Determine the [x, y] coordinate at the center of the cell enclosing the given text.  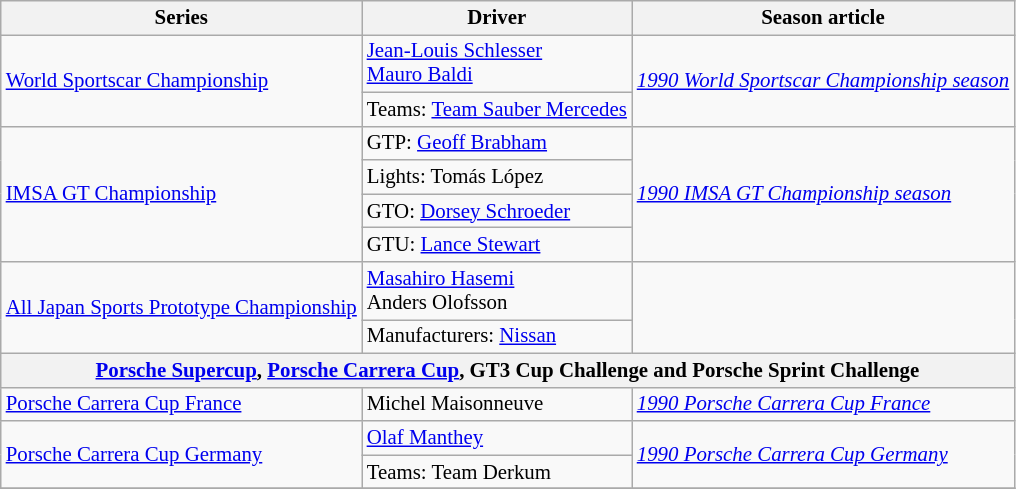
Michel Maisonneuve [497, 404]
Teams: Team Derkum [497, 472]
Jean-Louis Schlesser Mauro Baldi [497, 63]
Olaf Manthey [497, 438]
GTP: Geoff Brabham [497, 143]
1990 World Sportscar Championship season [823, 80]
Driver [497, 18]
Series [182, 18]
Porsche Carrera Cup France [182, 404]
1990 Porsche Carrera Cup Germany [823, 455]
1990 Porsche Carrera Cup France [823, 404]
Season article [823, 18]
1990 IMSA GT Championship season [823, 194]
GTU: Lance Stewart [497, 245]
Porsche Supercup, Porsche Carrera Cup, GT3 Cup Challenge and Porsche Sprint Challenge [508, 370]
Lights: Tomás López [497, 177]
Porsche Carrera Cup Germany [182, 455]
World Sportscar Championship [182, 80]
GTO: Dorsey Schroeder [497, 211]
Manufacturers: Nissan [497, 336]
IMSA GT Championship [182, 194]
Masahiro Hasemi Anders Olofsson [497, 291]
Teams: Team Sauber Mercedes [497, 109]
All Japan Sports Prototype Championship [182, 308]
